Identify which cell holds the provided text, then report its (x, y) central coordinate. 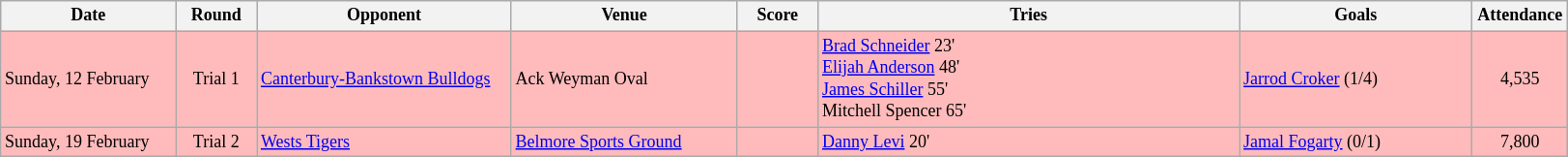
Brad Schneider 23' Elijah Anderson 48' James Schiller 55' Mitchell Spencer 65' (1029, 79)
4,535 (1521, 79)
Goals (1356, 16)
Ack Weyman Oval (624, 79)
Score (778, 16)
Round (216, 16)
Belmore Sports Ground (624, 141)
Tries (1029, 16)
Sunday, 12 February (89, 79)
Trial 1 (216, 79)
Danny Levi 20' (1029, 141)
Trial 2 (216, 141)
Sunday, 19 February (89, 141)
Venue (624, 16)
Opponent (385, 16)
Jamal Fogarty (0/1) (1356, 141)
Wests Tigers (385, 141)
Date (89, 16)
Canterbury-Bankstown Bulldogs (385, 79)
7,800 (1521, 141)
Jarrod Croker (1/4) (1356, 79)
Attendance (1521, 16)
